Extract the [x, y] coordinate from the center of the cell holding the provided text.  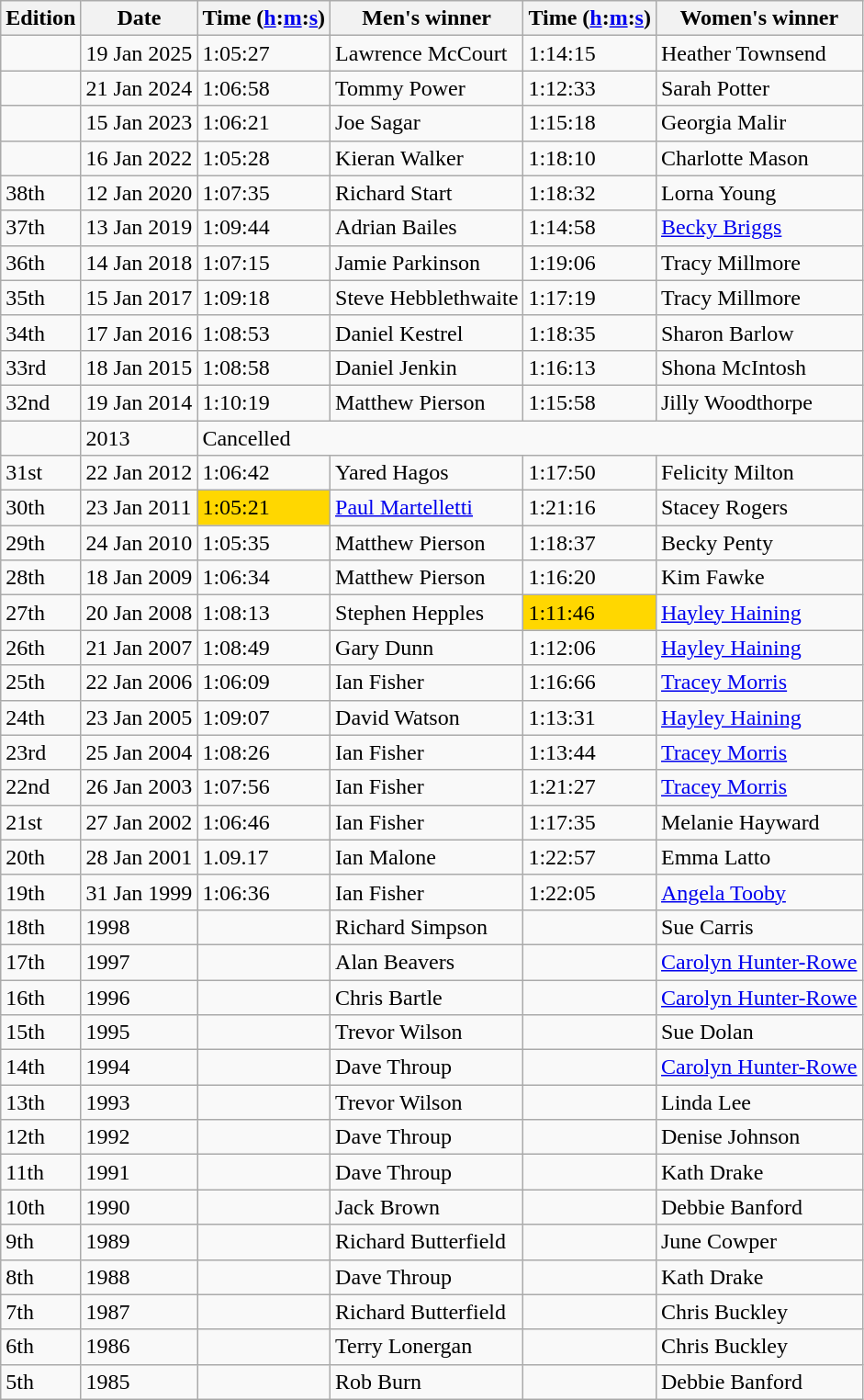
Men's winner [427, 18]
Richard Start [427, 193]
Angela Tooby [758, 892]
1989 [140, 1242]
24 Jan 2010 [140, 543]
1:16:20 [589, 578]
24th [40, 717]
22 Jan 2012 [140, 473]
1:08:53 [264, 333]
Yared Hagos [427, 473]
13 Jan 2019 [140, 228]
15 Jan 2017 [140, 298]
1:06:36 [264, 892]
32nd [40, 402]
7th [40, 1312]
20th [40, 857]
David Watson [427, 717]
22nd [40, 787]
1:05:28 [264, 158]
26 Jan 2003 [140, 787]
1:22:57 [589, 857]
Daniel Kestrel [427, 333]
1:17:50 [589, 473]
1:08:13 [264, 613]
19th [40, 892]
Becky Penty [758, 543]
1:16:13 [589, 367]
19 Jan 2025 [140, 53]
23 Jan 2011 [140, 508]
Kieran Walker [427, 158]
Daniel Jenkin [427, 367]
5th [40, 1382]
1:17:35 [589, 822]
1994 [140, 1067]
1:07:15 [264, 263]
1995 [140, 1033]
Terry Lonergan [427, 1347]
Melanie Hayward [758, 822]
Steve Hebblethwaite [427, 298]
Sarah Potter [758, 88]
1987 [140, 1312]
17th [40, 962]
19 Jan 2014 [140, 402]
1:17:19 [589, 298]
Date [140, 18]
1:22:05 [589, 892]
Emma Latto [758, 857]
9th [40, 1242]
28th [40, 578]
21 Jan 2024 [140, 88]
33rd [40, 367]
23rd [40, 752]
Edition [40, 18]
1:09:18 [264, 298]
Sue Dolan [758, 1033]
25th [40, 683]
Jilly Woodthorpe [758, 402]
Linda Lee [758, 1102]
27th [40, 613]
31 Jan 1999 [140, 892]
1:12:06 [589, 648]
1:06:42 [264, 473]
1:13:44 [589, 752]
15th [40, 1033]
Cancelled [530, 438]
1:10:19 [264, 402]
6th [40, 1347]
1:07:56 [264, 787]
1:12:33 [589, 88]
Stacey Rogers [758, 508]
Becky Briggs [758, 228]
1998 [140, 927]
1:15:18 [589, 123]
25 Jan 2004 [140, 752]
1986 [140, 1347]
15 Jan 2023 [140, 123]
1996 [140, 997]
1:08:49 [264, 648]
Denise Johnson [758, 1137]
Richard Simpson [427, 927]
12 Jan 2020 [140, 193]
1990 [140, 1207]
1:05:21 [264, 508]
Joe Sagar [427, 123]
30th [40, 508]
Heather Townsend [758, 53]
38th [40, 193]
1:14:58 [589, 228]
1:16:66 [589, 683]
1:14:15 [589, 53]
Lorna Young [758, 193]
Women's winner [758, 18]
18 Jan 2009 [140, 578]
22 Jan 2006 [140, 683]
1:06:58 [264, 88]
18th [40, 927]
1993 [140, 1102]
Georgia Malir [758, 123]
14th [40, 1067]
Jack Brown [427, 1207]
34th [40, 333]
21 Jan 2007 [140, 648]
Rob Burn [427, 1382]
1:07:35 [264, 193]
1:21:16 [589, 508]
20 Jan 2008 [140, 613]
Jamie Parkinson [427, 263]
June Cowper [758, 1242]
1:06:46 [264, 822]
11th [40, 1172]
1988 [140, 1277]
18 Jan 2015 [140, 367]
16th [40, 997]
Ian Malone [427, 857]
1:21:27 [589, 787]
27 Jan 2002 [140, 822]
1:08:26 [264, 752]
23 Jan 2005 [140, 717]
29th [40, 543]
28 Jan 2001 [140, 857]
12th [40, 1137]
8th [40, 1277]
1:06:34 [264, 578]
21st [40, 822]
17 Jan 2016 [140, 333]
1:05:27 [264, 53]
1:13:31 [589, 717]
14 Jan 2018 [140, 263]
1:09:44 [264, 228]
Tommy Power [427, 88]
1:15:58 [589, 402]
1:05:35 [264, 543]
1985 [140, 1382]
1:18:35 [589, 333]
31st [40, 473]
1:19:06 [589, 263]
10th [40, 1207]
1:09:07 [264, 717]
13th [40, 1102]
Paul Martelletti [427, 508]
Sue Carris [758, 927]
2013 [140, 438]
Shona McIntosh [758, 367]
Sharon Barlow [758, 333]
1:08:58 [264, 367]
1991 [140, 1172]
1:18:32 [589, 193]
Adrian Bailes [427, 228]
35th [40, 298]
Chris Bartle [427, 997]
1:18:10 [589, 158]
Charlotte Mason [758, 158]
36th [40, 263]
1:18:37 [589, 543]
Gary Dunn [427, 648]
Kim Fawke [758, 578]
1992 [140, 1137]
Felicity Milton [758, 473]
1:11:46 [589, 613]
Lawrence McCourt [427, 53]
Alan Beavers [427, 962]
26th [40, 648]
1:06:21 [264, 123]
1997 [140, 962]
1:06:09 [264, 683]
37th [40, 228]
16 Jan 2022 [140, 158]
Stephen Hepples [427, 613]
1.09.17 [264, 857]
